Capture the cell that displays the provided text and extract its [X, Y] central coordinate. 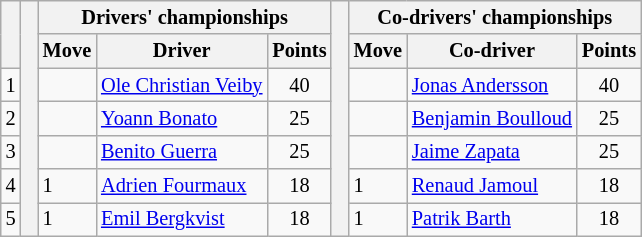
Adrien Fourmaux [182, 186]
2 [11, 118]
Patrik Barth [492, 219]
Ole Christian Veiby [182, 85]
3 [11, 152]
Driver [182, 51]
Emil Bergkvist [182, 219]
5 [11, 219]
4 [11, 186]
Co-drivers' championships [495, 17]
Benito Guerra [182, 152]
Yoann Bonato [182, 118]
Co-driver [492, 51]
Benjamin Boulloud [492, 118]
Jaime Zapata [492, 152]
Renaud Jamoul [492, 186]
Jonas Andersson [492, 85]
Drivers' championships [185, 17]
